Extract the [X, Y] coordinate from the center of the cell holding the provided text.  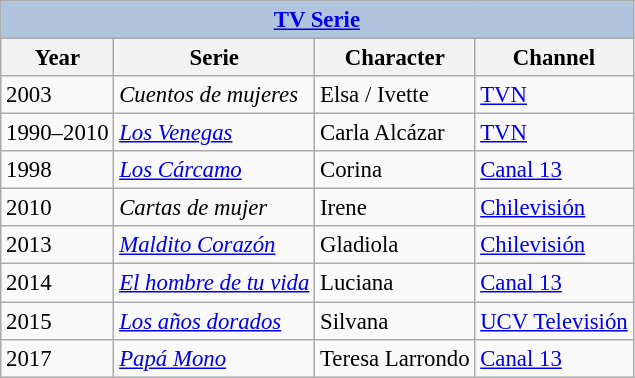
Elsa / Ivette [395, 95]
2003 [58, 95]
El hombre de tu vida [214, 283]
Los Cárcamo [214, 170]
Luciana [395, 283]
Silvana [395, 321]
TV Serie [317, 20]
2015 [58, 321]
Carla Alcázar [395, 133]
1990–2010 [58, 133]
Character [395, 58]
Papá Mono [214, 358]
Gladiola [395, 245]
2010 [58, 208]
Serie [214, 58]
Los Venegas [214, 133]
2017 [58, 358]
Los años dorados [214, 321]
Irene [395, 208]
2013 [58, 245]
Corina [395, 170]
Cuentos de mujeres [214, 95]
Cartas de mujer [214, 208]
Maldito Corazón [214, 245]
2014 [58, 283]
Teresa Larrondo [395, 358]
1998 [58, 170]
UCV Televisión [554, 321]
Year [58, 58]
Channel [554, 58]
